Detect which cell encompasses the target text, then output its (x, y) center coordinate. 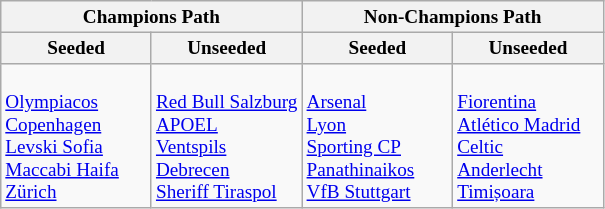
Olympiacos Copenhagen Levski Sofia Maccabi Haifa Zürich (76, 136)
Arsenal Lyon Sporting CP Panathinaikos VfB Stuttgart (378, 136)
Non-Champions Path (452, 17)
Fiorentina Atlético Madrid Celtic Anderlecht Timișoara (528, 136)
Red Bull Salzburg APOEL Ventspils Debrecen Sheriff Tiraspol (226, 136)
Champions Path (152, 17)
